Provide the (x, y) coordinate of the cell's center where the given text is located.  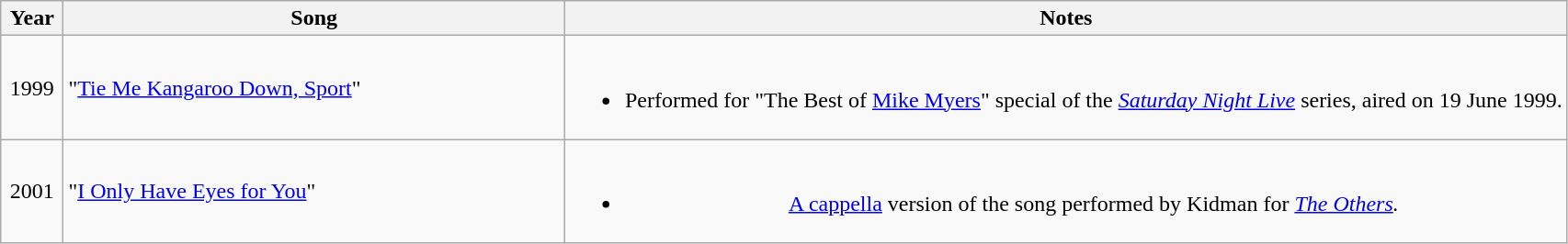
A cappella version of the song performed by Kidman for The Others. (1066, 191)
Song (314, 18)
Year (32, 18)
Notes (1066, 18)
"Tie Me Kangaroo Down, Sport" (314, 88)
Performed for "The Best of Mike Myers" special of the Saturday Night Live series, aired on 19 June 1999. (1066, 88)
1999 (32, 88)
2001 (32, 191)
"I Only Have Eyes for You" (314, 191)
